Search for the cell housing the specified text and yield its (X, Y) center coordinate. 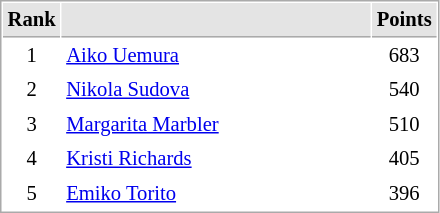
Rank (32, 20)
Emiko Torito (216, 194)
540 (404, 90)
4 (32, 158)
3 (32, 124)
Kristi Richards (216, 158)
405 (404, 158)
Points (404, 20)
1 (32, 56)
510 (404, 124)
2 (32, 90)
Margarita Marbler (216, 124)
396 (404, 194)
Aiko Uemura (216, 56)
5 (32, 194)
683 (404, 56)
Nikola Sudova (216, 90)
